Find where the given text appears and provide that cell's center as [x, y] coordinate. 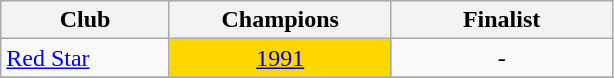
Champions [280, 20]
Finalist [502, 20]
Club [86, 20]
Red Star [86, 58]
- [502, 58]
1991 [280, 58]
